Locate the cell with the specified text and output its [x, y] center coordinate. 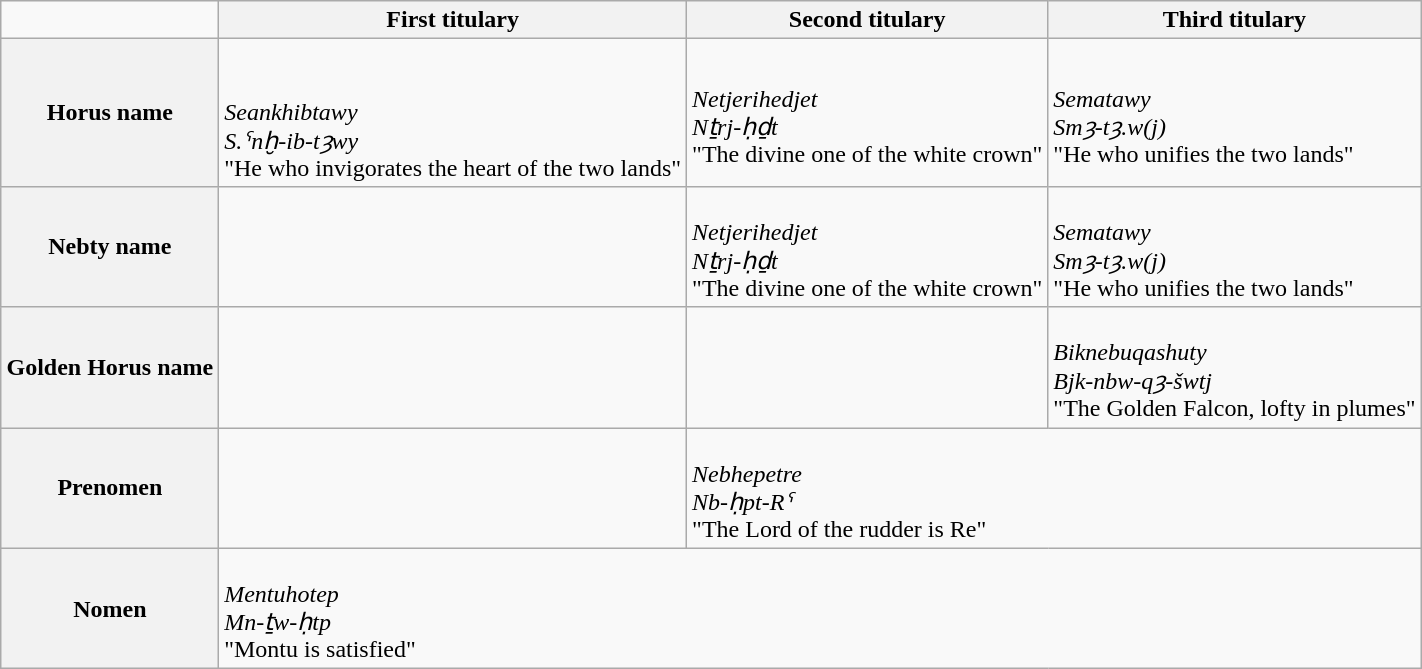
Nebty name [110, 246]
SeankhibtawyS.ˁnḫ-ib-tȝwy"He who invigorates the heart of the two lands" [453, 113]
Golden Horus name [110, 368]
BiknebuqashutyBjk-nbw-qȝ-šwtj"The Golden Falcon, lofty in plumes" [1234, 368]
Prenomen [110, 488]
First titulary [453, 20]
Third titulary [1234, 20]
Second titulary [868, 20]
Nomen [110, 608]
MentuhotepMn-ṯw-ḥtp"Montu is satisfied" [820, 608]
NebhepetreNb-ḥpt-Rˁ"The Lord of the rudder is Re" [1054, 488]
Horus name [110, 113]
